Detect which cell encompasses the target text, then output its [x, y] center coordinate. 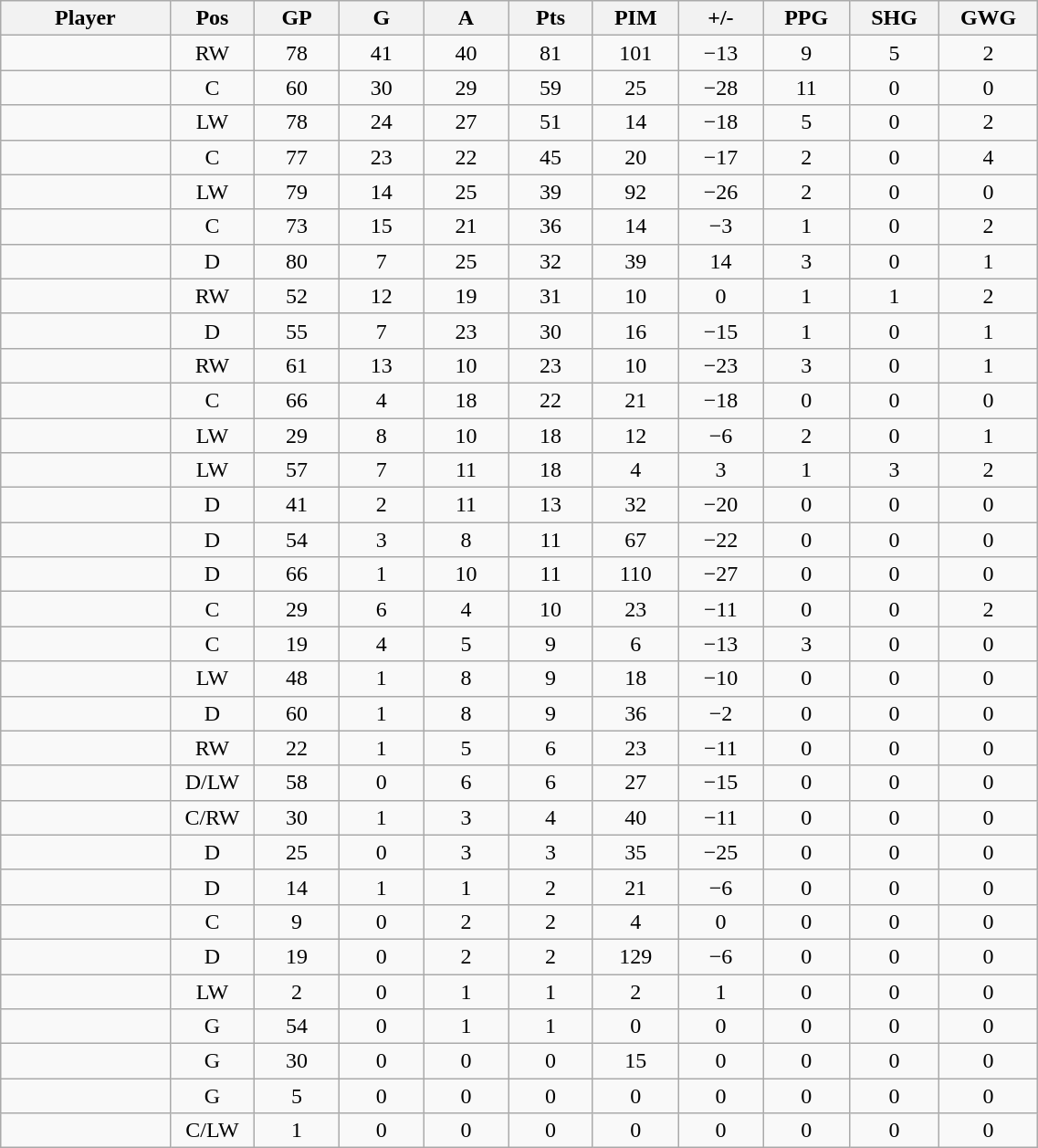
A [466, 18]
−17 [721, 157]
−3 [721, 226]
GP [298, 18]
Player [86, 18]
57 [298, 470]
61 [298, 365]
45 [551, 157]
Pos [212, 18]
SHG [895, 18]
−23 [721, 365]
77 [298, 157]
−10 [721, 679]
80 [298, 261]
51 [551, 122]
+/- [721, 18]
35 [635, 852]
C/RW [212, 817]
16 [635, 331]
PIM [635, 18]
−27 [721, 574]
81 [551, 53]
79 [298, 192]
−22 [721, 540]
101 [635, 53]
110 [635, 574]
58 [298, 783]
D/LW [212, 783]
48 [298, 679]
31 [551, 296]
92 [635, 192]
−20 [721, 505]
52 [298, 296]
73 [298, 226]
−28 [721, 88]
24 [382, 122]
Pts [551, 18]
59 [551, 88]
C/LW [212, 1131]
20 [635, 157]
67 [635, 540]
−26 [721, 192]
−2 [721, 713]
55 [298, 331]
129 [635, 956]
−25 [721, 852]
GWG [988, 18]
PPG [807, 18]
